Identify which cell holds the provided text, then report its [X, Y] central coordinate. 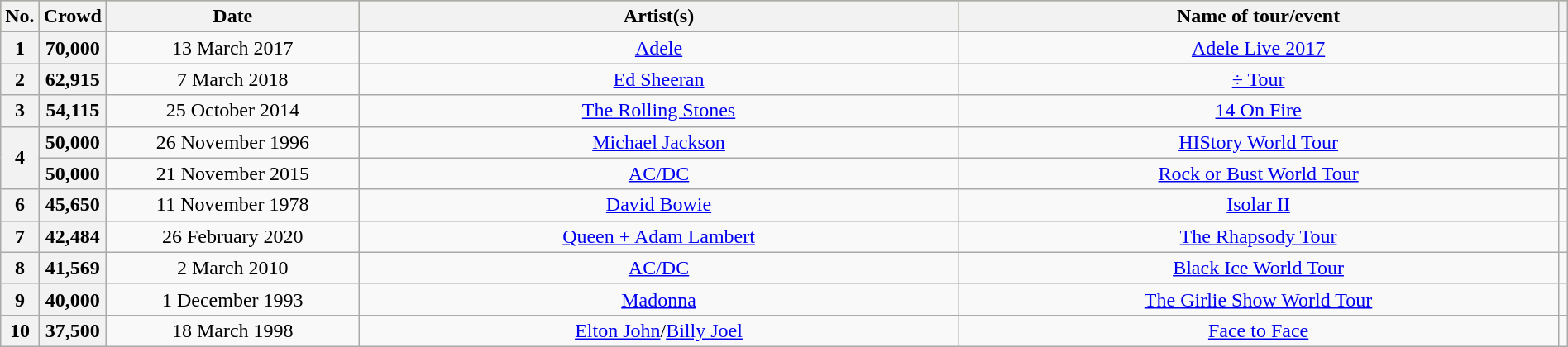
10 [20, 330]
25 October 2014 [232, 111]
1 [20, 48]
Isolar II [1259, 205]
Madonna [658, 299]
54,115 [73, 111]
The Rhapsody Tour [1259, 236]
41,569 [73, 268]
8 [20, 268]
Name of tour/event [1259, 17]
7 [20, 236]
70,000 [73, 48]
Adele [658, 48]
13 March 2017 [232, 48]
6 [20, 205]
Crowd [73, 17]
4 [20, 158]
1 December 1993 [232, 299]
The Girlie Show World Tour [1259, 299]
2 March 2010 [232, 268]
HIStory World Tour [1259, 142]
18 March 1998 [232, 330]
Queen + Adam Lambert [658, 236]
Face to Face [1259, 330]
Michael Jackson [658, 142]
Artist(s) [658, 17]
David Bowie [658, 205]
21 November 2015 [232, 173]
14 On Fire [1259, 111]
2 [20, 79]
26 February 2020 [232, 236]
3 [20, 111]
Rock or Bust World Tour [1259, 173]
÷ Tour [1259, 79]
9 [20, 299]
No. [20, 17]
45,650 [73, 205]
Elton John/Billy Joel [658, 330]
Adele Live 2017 [1259, 48]
37,500 [73, 330]
The Rolling Stones [658, 111]
62,915 [73, 79]
40,000 [73, 299]
7 March 2018 [232, 79]
42,484 [73, 236]
Black Ice World Tour [1259, 268]
11 November 1978 [232, 205]
26 November 1996 [232, 142]
Ed Sheeran [658, 79]
Date [232, 17]
